Extract the [X, Y] coordinate from the center of the cell holding the provided text.  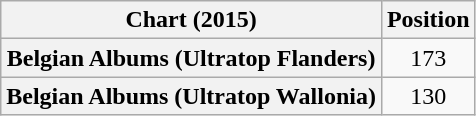
130 [428, 96]
173 [428, 58]
Belgian Albums (Ultratop Wallonia) [192, 96]
Position [428, 20]
Belgian Albums (Ultratop Flanders) [192, 58]
Chart (2015) [192, 20]
